Provide the [X, Y] coordinate of the cell's center where the given text is located.  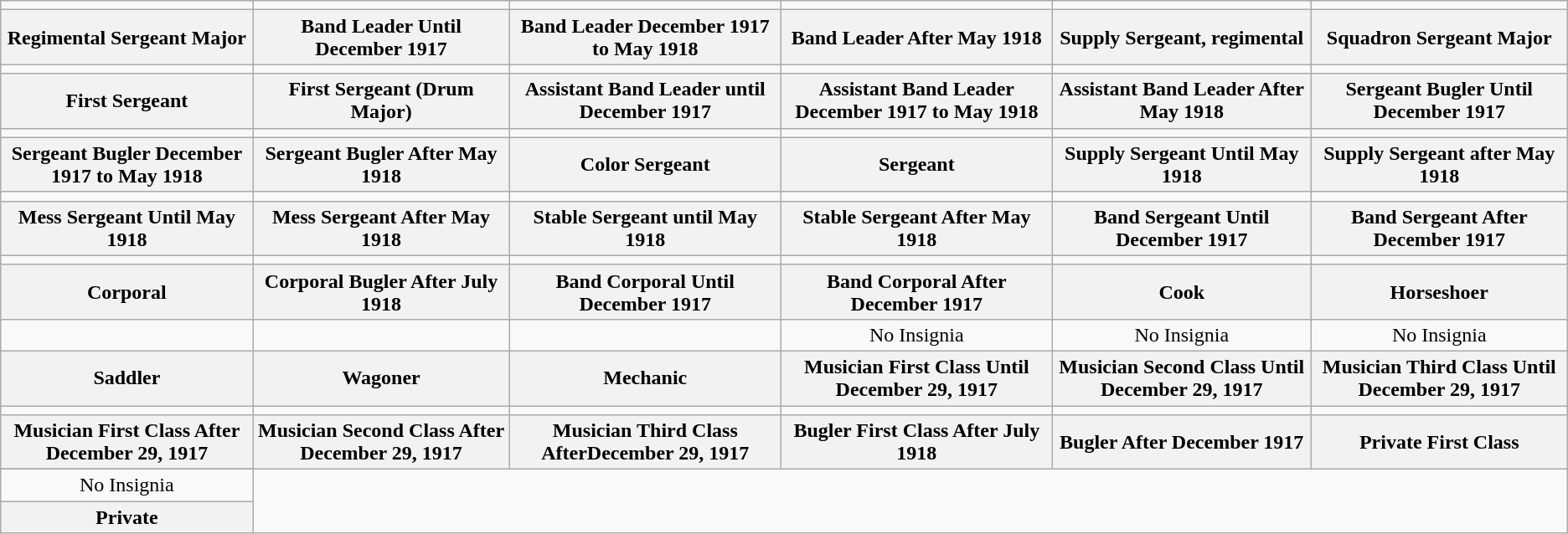
Regimental Sergeant Major [127, 37]
Supply Sergeant after May 1918 [1439, 164]
Musician Third Class AfterDecember 29, 1917 [645, 442]
Musician Third Class Until December 29, 1917 [1439, 378]
Musician Second Class After December 29, 1917 [381, 442]
Band Leader December 1917 to May 1918 [645, 37]
Squadron Sergeant Major [1439, 37]
Assistant Band Leader December 1917 to May 1918 [916, 100]
Wagoner [381, 378]
Corporal [127, 291]
Supply Sergeant, regimental [1181, 37]
Band Corporal After December 1917 [916, 291]
Stable Sergeant until May 1918 [645, 228]
Bugler After December 1917 [1181, 442]
Band Leader After May 1918 [916, 37]
Supply Sergeant Until May 1918 [1181, 164]
Musician Second Class Until December 29, 1917 [1181, 378]
Color Sergeant [645, 164]
Mechanic [645, 378]
Sergeant [916, 164]
Musician First Class Until December 29, 1917 [916, 378]
Horseshoer [1439, 291]
Sergeant Bugler December 1917 to May 1918 [127, 164]
Assistant Band Leader until December 1917 [645, 100]
Stable Sergeant After May 1918 [916, 228]
Sergeant Bugler Until December 1917 [1439, 100]
Mess Sergeant After May 1918 [381, 228]
Private [127, 517]
Corporal Bugler After July 1918 [381, 291]
Assistant Band Leader After May 1918 [1181, 100]
Mess Sergeant Until May 1918 [127, 228]
Band Corporal Until December 1917 [645, 291]
Private First Class [1439, 442]
Cook [1181, 291]
Musician First Class After December 29, 1917 [127, 442]
Saddler [127, 378]
Bugler First Class After July 1918 [916, 442]
Sergeant Bugler After May 1918 [381, 164]
First Sergeant [127, 100]
Band Sergeant After December 1917 [1439, 228]
First Sergeant (Drum Major) [381, 100]
Band Leader Until December 1917 [381, 37]
Band Sergeant Until December 1917 [1181, 228]
